Find where the given text appears and provide that cell's center as (x, y) coordinate. 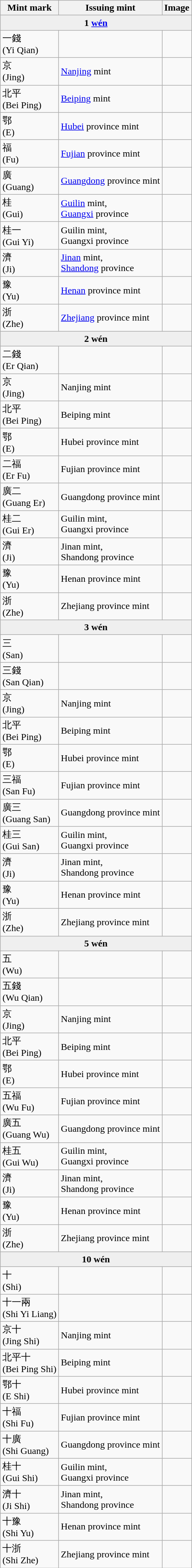
桂一(Gui Yi) (30, 236)
鄂十(E Shi) (30, 1390)
三(San) (30, 649)
十(Shi) (30, 1280)
五福(Wu Fu) (30, 1101)
十浙(Shi Zhe) (30, 1554)
桂(Gui) (30, 208)
十一兩(Shi Yi Liang) (30, 1308)
北平十(Bei Ping Shi) (30, 1363)
廣五(Guang Wu) (30, 1129)
五錢(Wu Qian) (30, 992)
十福(Shi Fu) (30, 1417)
廣三(Guang San) (30, 813)
京十(Jing Shi) (30, 1335)
十豫(Shi Yu) (30, 1527)
桂十(Gui Shi) (30, 1472)
十廣(Shi Guang) (30, 1445)
3 wén (96, 627)
Issuing mint (111, 8)
Image (177, 8)
桂五(Gui Wu) (30, 1156)
二福(Er Fu) (30, 469)
福(Fu) (30, 153)
2 wén (96, 339)
廣二(Guang Er) (30, 497)
三錢(San Qian) (30, 676)
桂三(Gui San) (30, 840)
10 wén (96, 1259)
廣(Guang) (30, 181)
二錢(Er Qian) (30, 360)
一錢(Yi Qian) (30, 44)
三福(San Fu) (30, 786)
5 wén (96, 943)
濟十(Ji Shi) (30, 1500)
1 wén (96, 23)
Mint mark (30, 8)
桂二(Gui Er) (30, 524)
五(Wu) (30, 965)
